For the text-containing cell, return its midpoint in (X, Y) coordinate format. 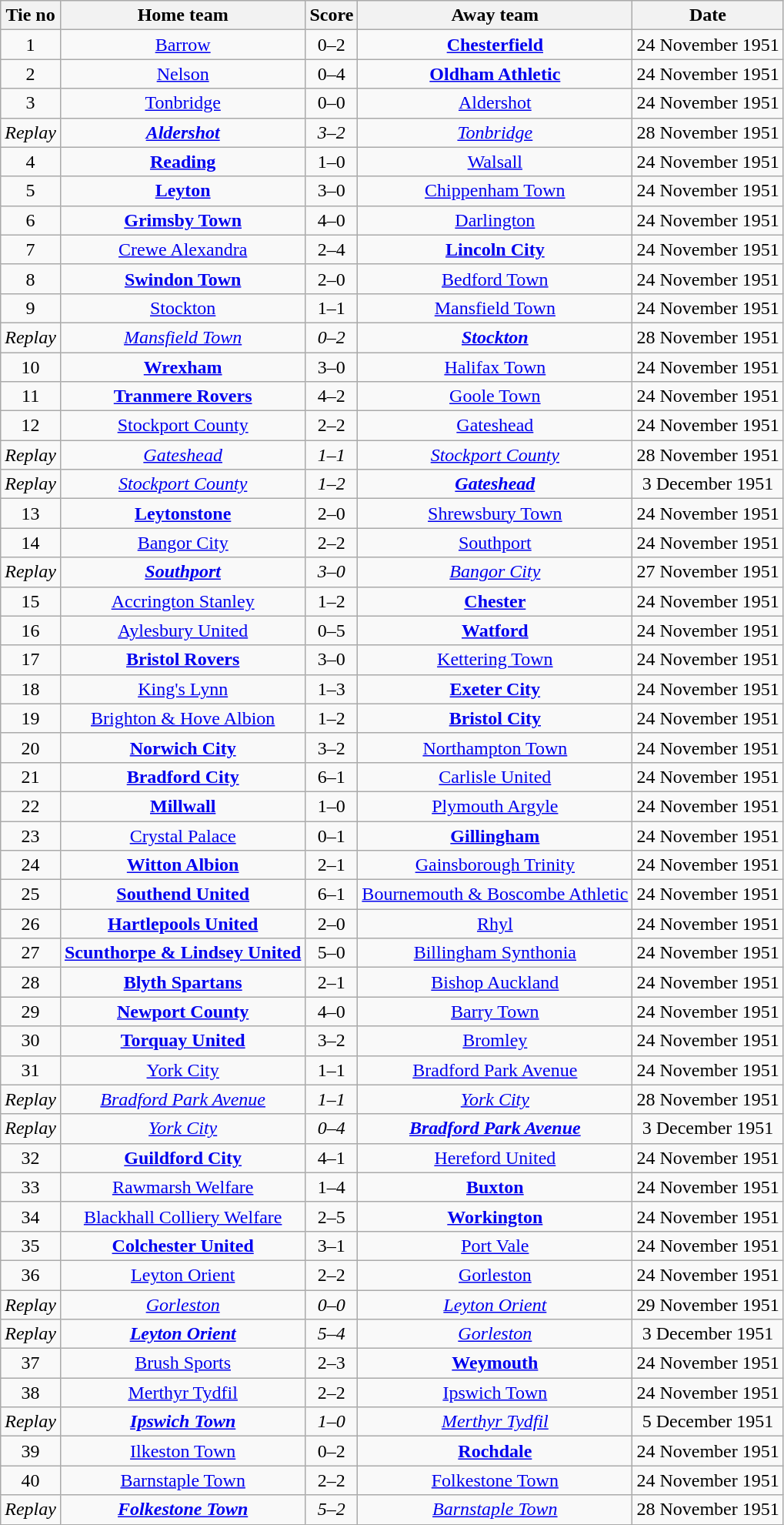
Barry Town (495, 1012)
12 (31, 426)
Goole Town (495, 396)
Bristol Rovers (182, 660)
2 (31, 74)
22 (31, 806)
Accrington Stanley (182, 601)
Swindon Town (182, 279)
27 (31, 953)
Date (708, 15)
Chippenham Town (495, 191)
Blyth Spartans (182, 982)
Brighton & Hove Albion (182, 718)
Tie no (31, 15)
Southend United (182, 895)
Crewe Alexandra (182, 249)
29 November 1951 (708, 1305)
5–2 (332, 1510)
Rawmarsh Welfare (182, 1187)
Blackhall Colliery Welfare (182, 1216)
Crystal Palace (182, 835)
Exeter City (495, 689)
4 (31, 162)
Lincoln City (495, 249)
1–3 (332, 689)
Weymouth (495, 1363)
29 (31, 1012)
10 (31, 367)
5–0 (332, 953)
20 (31, 747)
30 (31, 1041)
Hereford United (495, 1158)
4–1 (332, 1158)
Ilkeston Town (182, 1451)
34 (31, 1216)
33 (31, 1187)
Oldham Athletic (495, 74)
Newport County (182, 1012)
13 (31, 513)
23 (31, 835)
Bradford City (182, 777)
17 (31, 660)
Watford (495, 630)
Rhyl (495, 924)
Brush Sports (182, 1363)
Barrow (182, 45)
Home team (182, 15)
Bedford Town (495, 279)
Leytonstone (182, 513)
Port Vale (495, 1246)
4–2 (332, 396)
Nelson (182, 74)
Hartlepools United (182, 924)
Shrewsbury Town (495, 513)
Workington (495, 1216)
Norwich City (182, 747)
16 (31, 630)
40 (31, 1480)
1 (31, 45)
Grimsby Town (182, 220)
Northampton Town (495, 747)
5–4 (332, 1334)
18 (31, 689)
Halifax Town (495, 367)
0–5 (332, 630)
9 (31, 308)
Wrexham (182, 367)
Chesterfield (495, 45)
19 (31, 718)
35 (31, 1246)
Score (332, 15)
Bournemouth & Boscombe Athletic (495, 895)
27 November 1951 (708, 572)
2–4 (332, 249)
Bishop Auckland (495, 982)
Tranmere Rovers (182, 396)
Leyton (182, 191)
Plymouth Argyle (495, 806)
Buxton (495, 1187)
Bromley (495, 1041)
36 (31, 1275)
28 (31, 982)
3–1 (332, 1246)
31 (31, 1070)
24 (31, 865)
14 (31, 543)
Darlington (495, 220)
Bristol City (495, 718)
Torquay United (182, 1041)
8 (31, 279)
2–3 (332, 1363)
Walsall (495, 162)
Aylesbury United (182, 630)
32 (31, 1158)
3 (31, 103)
11 (31, 396)
15 (31, 601)
Rochdale (495, 1451)
37 (31, 1363)
5 December 1951 (708, 1422)
King's Lynn (182, 689)
Gillingham (495, 835)
Reading (182, 162)
Billingham Synthonia (495, 953)
Colchester United (182, 1246)
Carlisle United (495, 777)
Millwall (182, 806)
38 (31, 1393)
6 (31, 220)
5 (31, 191)
Kettering Town (495, 660)
Scunthorpe & Lindsey United (182, 953)
Gainsborough Trinity (495, 865)
7 (31, 249)
0–1 (332, 835)
2–5 (332, 1216)
Away team (495, 15)
Witton Albion (182, 865)
39 (31, 1451)
21 (31, 777)
Guildford City (182, 1158)
1–4 (332, 1187)
25 (31, 895)
26 (31, 924)
Chester (495, 601)
